Identify which cell holds the provided text, then report its (X, Y) central coordinate. 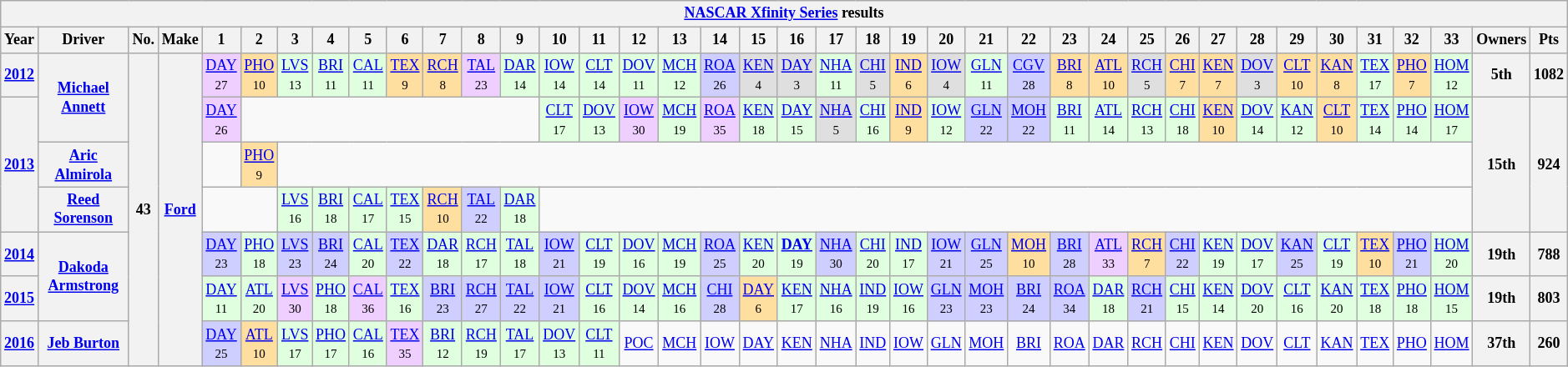
17 (836, 40)
GLN25 (987, 254)
260 (1550, 344)
26 (1182, 40)
RCH21 (1147, 299)
CHI5 (873, 75)
RCH5 (1147, 75)
18 (873, 40)
TEX9 (405, 75)
Pts (1550, 40)
15 (758, 40)
TAL18 (519, 254)
13 (680, 40)
DAY11 (221, 299)
HOM20 (1451, 254)
DOV3 (1257, 75)
CHI18 (1182, 120)
DOV (1257, 344)
4 (331, 40)
NASCAR Xfinity Series results (784, 13)
CHI (1182, 344)
Driver (83, 40)
29 (1297, 40)
IOW4 (946, 75)
CLT14 (599, 75)
ROA26 (720, 75)
KEN19 (1218, 254)
ROA34 (1069, 299)
KEN7 (1218, 75)
TAL17 (519, 344)
DAY26 (221, 120)
DAY27 (221, 75)
43 (144, 209)
Aric Almirola (83, 164)
CAL36 (367, 299)
6 (405, 40)
IOW30 (639, 120)
HOM15 (1451, 299)
803 (1550, 299)
7 (443, 40)
IND6 (908, 75)
Jeb Burton (83, 344)
PHO7 (1413, 75)
9 (519, 40)
GLN23 (946, 299)
924 (1550, 165)
ROA (1069, 344)
KAN (1337, 344)
KEN18 (758, 120)
PHO (1413, 344)
HOM12 (1451, 75)
TEX15 (405, 209)
KEN20 (758, 254)
IND17 (908, 254)
Dakoda Armstrong (83, 277)
CAL17 (367, 209)
31 (1375, 40)
Year (20, 40)
2016 (20, 344)
DOV11 (639, 75)
Make (180, 40)
PHO21 (1413, 254)
16 (797, 40)
TEX35 (405, 344)
ROA25 (720, 254)
22 (1029, 40)
12 (639, 40)
KAN20 (1337, 299)
DAY (758, 344)
CHI22 (1182, 254)
CAL20 (367, 254)
DAY25 (221, 344)
19 (908, 40)
3 (296, 40)
RCH19 (481, 344)
2012 (20, 75)
MOH23 (987, 299)
IND19 (873, 299)
BRI12 (443, 344)
KEN10 (1218, 120)
No. (144, 40)
21 (987, 40)
RCH27 (481, 299)
DAY6 (758, 299)
ROA35 (720, 120)
MCH (680, 344)
CLT17 (559, 120)
Ford (180, 209)
BRI (1029, 344)
ATL20 (259, 299)
RCH17 (481, 254)
GLN11 (987, 75)
POC (639, 344)
NHA5 (836, 120)
LVS13 (296, 75)
TEX17 (1375, 75)
28 (1257, 40)
TEX10 (1375, 254)
PHO14 (1413, 120)
1082 (1550, 75)
DAY3 (797, 75)
CGV28 (1029, 75)
1 (221, 40)
DAY15 (797, 120)
27 (1218, 40)
Michael Annett (83, 97)
BRI18 (331, 209)
PHO9 (259, 164)
GLN22 (987, 120)
LVS17 (296, 344)
LVS30 (296, 299)
MOH22 (1029, 120)
KAN25 (1297, 254)
30 (1337, 40)
KAN12 (1297, 120)
HOM (1451, 344)
CHI16 (873, 120)
CHI20 (873, 254)
20 (946, 40)
HOM17 (1451, 120)
CLT (1297, 344)
BRI23 (443, 299)
Owners (1501, 40)
DOV17 (1257, 254)
RCH (1147, 344)
32 (1413, 40)
CLT11 (599, 344)
11 (599, 40)
25 (1147, 40)
NHA (836, 344)
KEN17 (797, 299)
23 (1069, 40)
10 (559, 40)
DOV20 (1257, 299)
KEN14 (1218, 299)
37th (1501, 344)
LVS23 (296, 254)
BRI8 (1069, 75)
MOH (987, 344)
2015 (20, 299)
TEX22 (405, 254)
2 (259, 40)
RCH8 (443, 75)
ATL33 (1109, 254)
NHA16 (836, 299)
IOW16 (908, 299)
CAL16 (367, 344)
NHA11 (836, 75)
RCH13 (1147, 120)
2013 (20, 165)
IOW14 (559, 75)
LVS16 (296, 209)
IND9 (908, 120)
DOV16 (639, 254)
MCH16 (680, 299)
IND (873, 344)
GLN (946, 344)
MOH10 (1029, 254)
PHO17 (331, 344)
DAR (1109, 344)
CHI7 (1182, 75)
14 (720, 40)
5th (1501, 75)
RCH7 (1147, 254)
PHO10 (259, 75)
TEX (1375, 344)
24 (1109, 40)
DAY19 (797, 254)
CHI15 (1182, 299)
KEN4 (758, 75)
TEX18 (1375, 299)
IOW12 (946, 120)
TEX16 (405, 299)
ATL14 (1109, 120)
BRI28 (1069, 254)
TAL23 (481, 75)
Reed Sorenson (83, 209)
CHI28 (720, 299)
MCH12 (680, 75)
RCH10 (443, 209)
788 (1550, 254)
33 (1451, 40)
2014 (20, 254)
KAN8 (1337, 75)
DAY23 (221, 254)
DAR14 (519, 75)
NHA30 (836, 254)
TEX14 (1375, 120)
CAL11 (367, 75)
15th (1501, 165)
8 (481, 40)
5 (367, 40)
